Return the (X, Y) coordinate for the center point of the cell that contains the specified text.  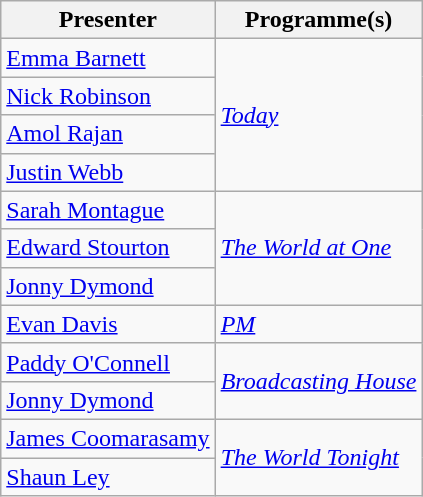
PM (318, 324)
Today (318, 115)
Presenter (108, 20)
Nick Robinson (108, 96)
The World at One (318, 248)
Evan Davis (108, 324)
Sarah Montague (108, 210)
Paddy O'Connell (108, 362)
Programme(s) (318, 20)
Broadcasting House (318, 381)
Justin Webb (108, 172)
James Coomarasamy (108, 438)
Shaun Ley (108, 477)
Edward Stourton (108, 248)
Amol Rajan (108, 134)
The World Tonight (318, 457)
Emma Barnett (108, 58)
